Capture the cell that displays the provided text and extract its [X, Y] central coordinate. 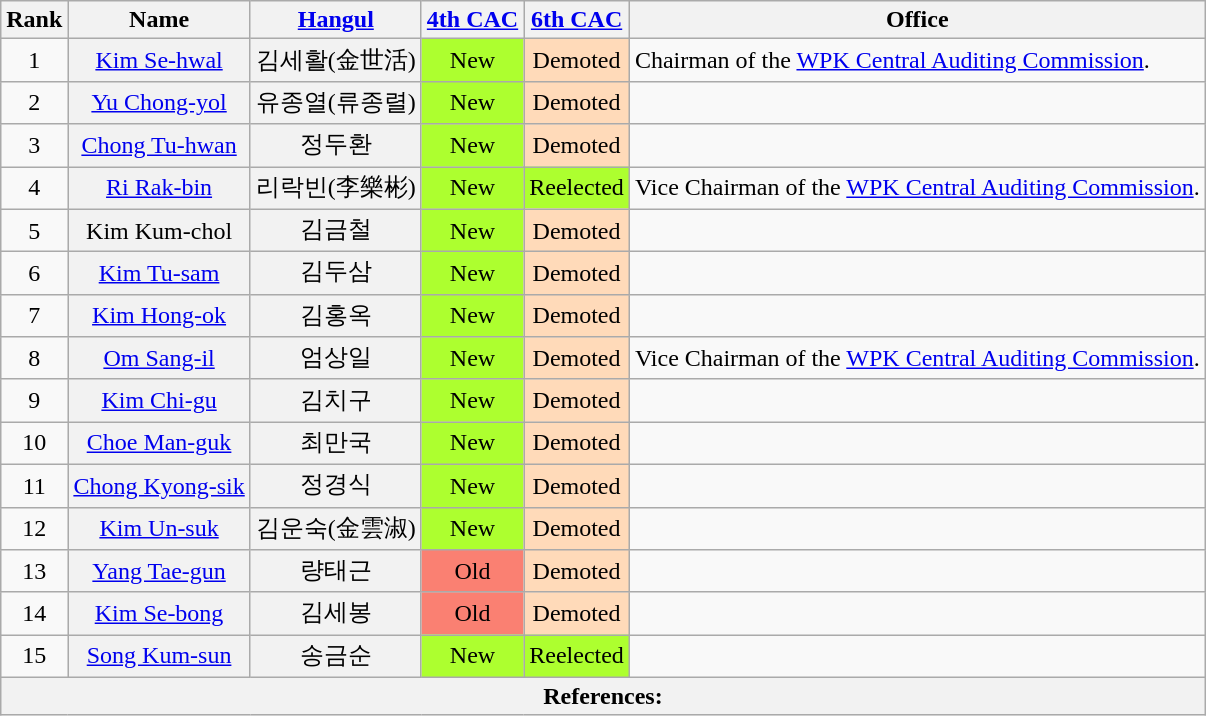
정두환 [336, 146]
11 [34, 486]
Kim Se-bong [159, 614]
Chong Kyong-sik [159, 486]
Song Kum-sun [159, 656]
Hangul [336, 20]
10 [34, 444]
김홍옥 [336, 316]
Kim Kum-chol [159, 230]
14 [34, 614]
Kim Chi-gu [159, 400]
김두삼 [336, 274]
김세봉 [336, 614]
Name [159, 20]
Chairman of the WPK Central Auditing Commission. [917, 60]
3 [34, 146]
Yu Chong-yol [159, 102]
4 [34, 188]
량태근 [336, 572]
13 [34, 572]
15 [34, 656]
Om Sang-il [159, 358]
최만국 [336, 444]
5 [34, 230]
Kim Tu-sam [159, 274]
Rank [34, 20]
4th CAC [472, 20]
12 [34, 528]
김세활(金世活) [336, 60]
Choe Man-guk [159, 444]
Ri Rak-bin [159, 188]
김운숙(金雲淑) [336, 528]
유종열(류종렬) [336, 102]
Chong Tu-hwan [159, 146]
엄상일 [336, 358]
7 [34, 316]
리락빈(李樂彬) [336, 188]
1 [34, 60]
김금철 [336, 230]
김치구 [336, 400]
8 [34, 358]
9 [34, 400]
정경식 [336, 486]
Kim Se-hwal [159, 60]
2 [34, 102]
Kim Un-suk [159, 528]
Yang Tae-gun [159, 572]
6th CAC [577, 20]
Office [917, 20]
6 [34, 274]
Kim Hong-ok [159, 316]
References: [603, 696]
송금순 [336, 656]
